Provide the [X, Y] coordinate of the cell's center where the given text is located.  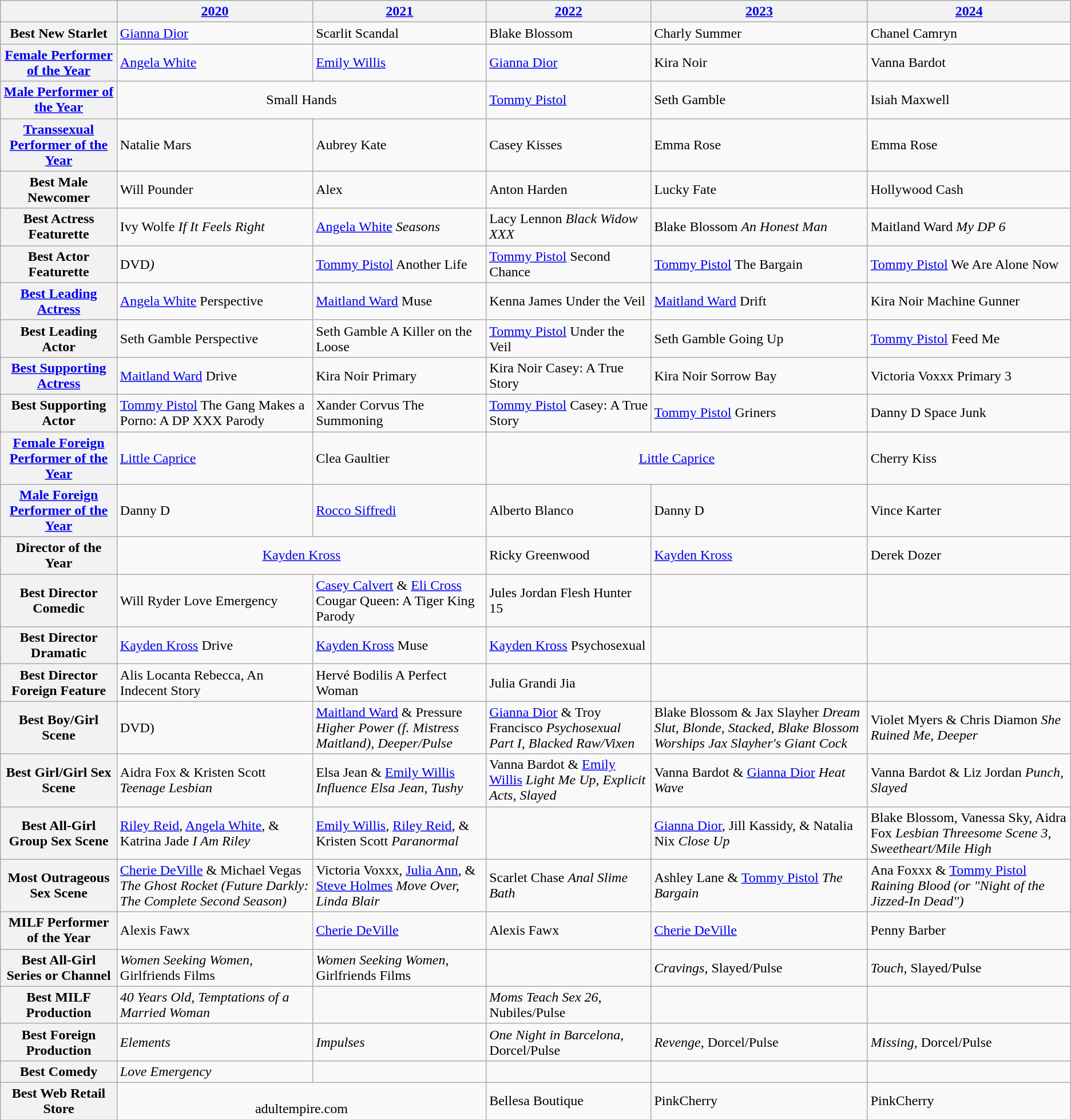
2023 [759, 11]
Scarlet Chase Anal Slime Bath [569, 885]
Cherry Kiss [969, 458]
Love Emergency [215, 1071]
2022 [569, 11]
Best Actor Featurette [59, 264]
Cravings, Slayed/Pulse [759, 968]
Elements [215, 1042]
Vince Karter [969, 511]
Ashley Lane & Tommy Pistol The Bargain [759, 885]
Will Pounder [215, 190]
Blake Blossom [569, 33]
Best Director Foreign Feature [59, 683]
Blake Blossom An Honest Man [759, 227]
Tommy Pistol Casey: A True Story [569, 413]
Kenna James Under the Veil [569, 301]
Riley Reid, Angela White, & Katrina Jade I Am Riley [215, 833]
Best All-Girl Series or Channel [59, 968]
Female Performer of the Year [59, 63]
Casey Kisses [569, 145]
Seth Gamble Going Up [759, 339]
Best All-Girl Group Sex Scene [59, 833]
Gianna Dior & Troy Francisco Psychosexual Part I, Blacked Raw/Vixen [569, 728]
Tommy Pistol Griners [759, 413]
Hervé Bodilis A Perfect Woman [399, 683]
Derek Dozer [969, 556]
Victoria Voxxx Primary 3 [969, 375]
Gianna Dior, Jill Kassidy, & Natalia Nix Close Up [759, 833]
Missing, Dorcel/Pulse [969, 1042]
Seth Gamble A Killer on the Loose [399, 339]
Best Leading Actress [59, 301]
Director of the Year [59, 556]
Best Web Retail Store [59, 1101]
Elsa Jean & Emily Willis Influence Elsa Jean, Tushy [399, 780]
Best Boy/Girl Scene [59, 728]
Kira Noir Sorrow Bay [759, 375]
Revenge, Dorcel/Pulse [759, 1042]
Isiah Maxwell [969, 100]
Blake Blossom & Jax Slayher Dream Slut, Blonde, Stacked, Blake Blossom Worships Jax Slayher's Giant Cock [759, 728]
Ricky Greenwood [569, 556]
Lacy Lennon Black Widow XXX [569, 227]
Best New Starlet [59, 33]
Rocco Siffredi [399, 511]
Best Director Dramatic [59, 645]
Kira Noir Casey: A True Story [569, 375]
Clea Gaultier [399, 458]
Transsexual Performer of the Year [59, 145]
Kira Noir Machine Gunner [969, 301]
Tommy Pistol The Gang Makes a Porno: A DP XXX Parody [215, 413]
Maitland Ward My DP 6 [969, 227]
Seth Gamble Perspective [215, 339]
Aubrey Kate [399, 145]
Angela White [215, 63]
Emily Willis [399, 63]
Maitland Ward Drive [215, 375]
Vanna Bardot [969, 63]
Penny Barber [969, 930]
Vanna Bardot & Liz Jordan Punch, Slayed [969, 780]
Scarlit Scandal [399, 33]
Best Foreign Production [59, 1042]
Kayden Kross Drive [215, 645]
One Night in Barcelona, Dorcel/Pulse [569, 1042]
Anton Harden [569, 190]
Jules Jordan Flesh Hunter 15 [569, 601]
Male Foreign Performer of the Year [59, 511]
Best Girl/Girl Sex Scene [59, 780]
Maitland Ward Muse [399, 301]
Male Performer of the Year [59, 100]
Julia Grandi Jia [569, 683]
Best Comedy [59, 1071]
Best Supporting Actress [59, 375]
Best Supporting Actor [59, 413]
Emily Willis, Riley Reid, & Kristen Scott Paranormal [399, 833]
Casey Calvert & Eli Cross Cougar Queen: A Tiger King Parody [399, 601]
Ana Foxxx & Tommy Pistol Raining Blood (or "Night of the Jizzed-In Dead") [969, 885]
Charly Summer [759, 33]
Kayden Kross Psychosexual [569, 645]
Small Hands [301, 100]
Vanna Bardot & Emily Willis Light Me Up, Explicit Acts, Slayed [569, 780]
MILF Performer of the Year [59, 930]
Best Male Newcomer [59, 190]
Best Leading Actor [59, 339]
Female Foreign Performer of the Year [59, 458]
Tommy Pistol Another Life [399, 264]
Hollywood Cash [969, 190]
Tommy Pistol We Are Alone Now [969, 264]
Victoria Voxxx, Julia Ann, & Steve Holmes Move Over, Linda Blair [399, 885]
Natalie Mars [215, 145]
Touch, Slayed/Pulse [969, 968]
Tommy Pistol Second Chance [569, 264]
Moms Teach Sex 26, Nubiles/Pulse [569, 1004]
Violet Myers & Chris Diamon She Ruined Me, Deeper [969, 728]
Angela White Seasons [399, 227]
Alberto Blanco [569, 511]
Blake Blossom, Vanessa Sky, Aidra Fox Lesbian Threesome Scene 3, Sweetheart/Mile High [969, 833]
Kayden Kross Muse [399, 645]
Chanel Camryn [969, 33]
Xander Corvus The Summoning [399, 413]
Danny D Space Junk [969, 413]
Ivy Wolfe If It Feels Right [215, 227]
Kira Noir [759, 63]
Maitland Ward & Pressure Higher Power (f. Mistress Maitland), Deeper/Pulse [399, 728]
Alis Locanta Rebecca, An Indecent Story [215, 683]
Seth Gamble [759, 100]
Lucky Fate [759, 190]
Angela White Perspective [215, 301]
Aidra Fox & Kristen Scott Teenage Lesbian [215, 780]
Tommy Pistol [569, 100]
Maitland Ward Drift [759, 301]
Impulses [399, 1042]
Vanna Bardot & Gianna Dior Heat Wave [759, 780]
Cherie DeVille & Michael Vegas The Ghost Rocket (Future Darkly: The Complete Second Season) [215, 885]
40 Years Old, Temptations of a Married Woman [215, 1004]
Tommy Pistol The Bargain [759, 264]
Most Outrageous Sex Scene [59, 885]
Kira Noir Primary [399, 375]
Tommy Pistol Feed Me [969, 339]
Bellesa Boutique [569, 1101]
2021 [399, 11]
Alex [399, 190]
Will Ryder Love Emergency [215, 601]
Best Actress Featurette [59, 227]
2020 [215, 11]
Best MILF Production [59, 1004]
Tommy Pistol Under the Veil [569, 339]
Best Director Comedic [59, 601]
adultempire.com [301, 1101]
2024 [969, 11]
